Output the [x, y] coordinate of the center of the cell containing the given text.  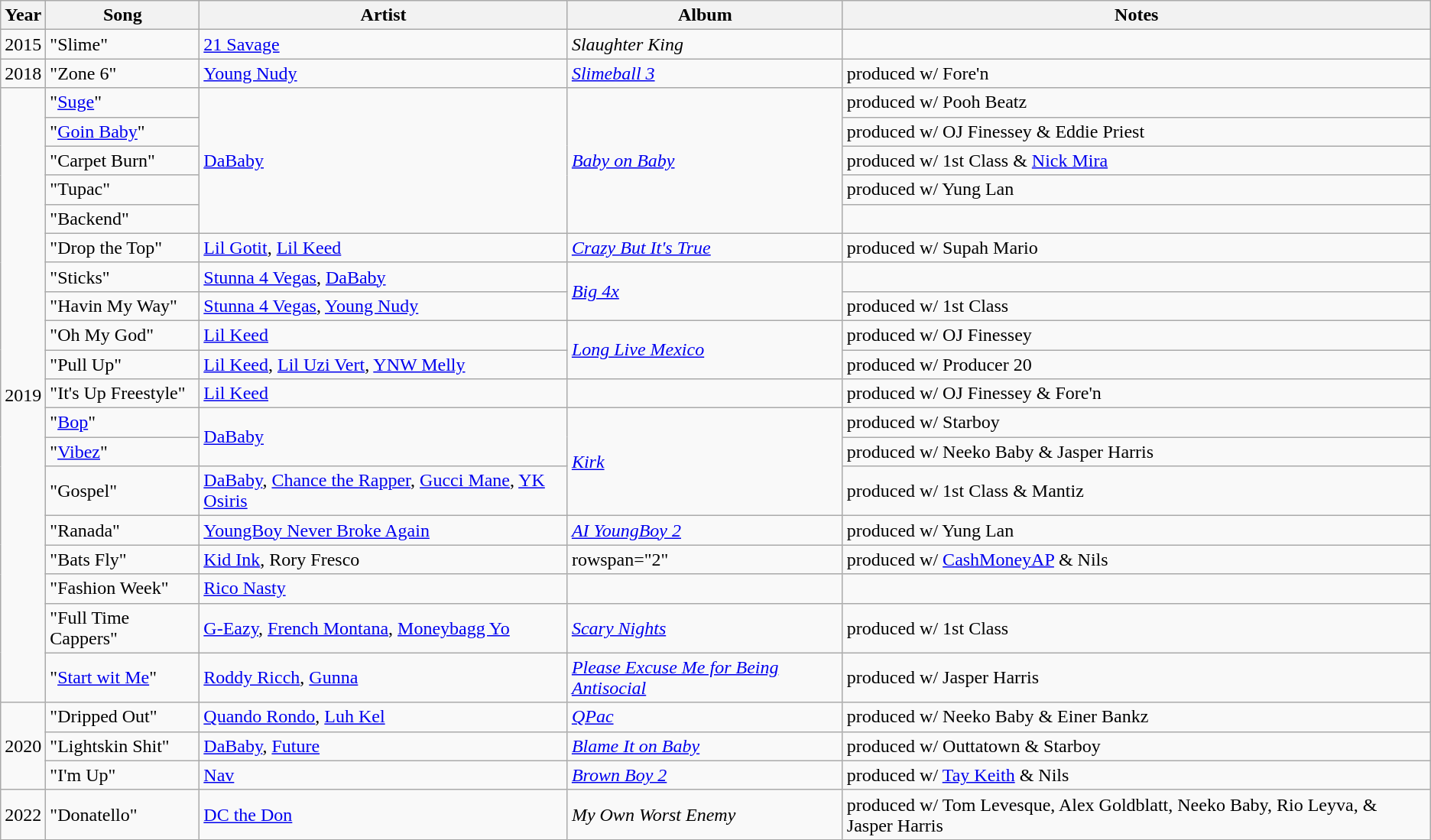
Artist [384, 15]
"Backend" [122, 219]
DC the Don [384, 815]
DaBaby, Future [384, 746]
Year [23, 15]
"Tupac" [122, 190]
"Havin My Way" [122, 306]
DaBaby, Chance the Rapper, Gucci Mane, YK Osiris [384, 491]
Long Live Mexico [705, 349]
Quando Rondo, Luh Kel [384, 717]
Song [122, 15]
produced w/ Pooh Beatz [1136, 102]
produced w/ Tay Keith & Nils [1136, 775]
"Lightskin Shit" [122, 746]
Please Excuse Me for Being Antisocial [705, 677]
"Start wit Me" [122, 677]
"Bats Fly" [122, 559]
"Slime" [122, 44]
2020 [23, 746]
produced w/ 1st Class & Nick Mira [1136, 161]
Baby on Baby [705, 161]
produced w/ Jasper Harris [1136, 677]
produced w/ Outtatown & Starboy [1136, 746]
produced w/ 1st Class & Mantiz [1136, 491]
"Full Time Cappers" [122, 628]
G-Eazy, French Montana, Moneybagg Yo [384, 628]
Kirk [705, 462]
Brown Boy 2 [705, 775]
"Gospel" [122, 491]
"Drop the Top" [122, 248]
produced w/ OJ Finessey & Eddie Priest [1136, 131]
Lil Gotit, Lil Keed [384, 248]
Rico Nasty [384, 589]
2015 [23, 44]
"Fashion Week" [122, 589]
Lil Keed, Lil Uzi Vert, YNW Melly [384, 365]
Young Nudy [384, 73]
Slimeball 3 [705, 73]
produced w/ CashMoneyAP & Nils [1136, 559]
Slaughter King [705, 44]
Kid Ink, Rory Fresco [384, 559]
Stunna 4 Vegas, Young Nudy [384, 306]
2018 [23, 73]
"Ranada" [122, 530]
Notes [1136, 15]
produced w/ OJ Finessey & Fore'n [1136, 394]
"Sticks" [122, 277]
produced w/ Starboy [1136, 423]
"Vibez" [122, 452]
Crazy But It's True [705, 248]
produced w/ Neeko Baby & Jasper Harris [1136, 452]
produced w/ Fore'n [1136, 73]
2019 [23, 395]
My Own Worst Enemy [705, 815]
rowspan="2" [705, 559]
Album [705, 15]
produced w/ OJ Finessey [1136, 335]
Nav [384, 775]
Big 4x [705, 291]
produced w/ Supah Mario [1136, 248]
"Goin Baby" [122, 131]
AI YoungBoy 2 [705, 530]
"Suge" [122, 102]
"It's Up Freestyle" [122, 394]
produced w/ Neeko Baby & Einer Bankz [1136, 717]
"Oh My God" [122, 335]
Roddy Ricch, Gunna [384, 677]
QPac [705, 717]
"Dripped Out" [122, 717]
"Donatello" [122, 815]
"Pull Up" [122, 365]
YoungBoy Never Broke Again [384, 530]
"Bop" [122, 423]
produced w/ Producer 20 [1136, 365]
"Carpet Burn" [122, 161]
2022 [23, 815]
produced w/ Tom Levesque, Alex Goldblatt, Neeko Baby, Rio Leyva, & Jasper Harris [1136, 815]
"I'm Up" [122, 775]
Blame It on Baby [705, 746]
"Zone 6" [122, 73]
Scary Nights [705, 628]
21 Savage [384, 44]
Stunna 4 Vegas, DaBaby [384, 277]
